Output the [X, Y] coordinate of the center of the cell containing the given text.  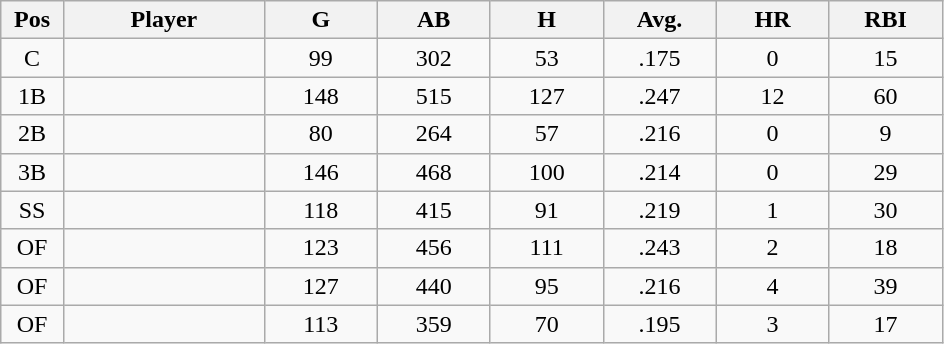
456 [434, 248]
C [32, 58]
100 [546, 172]
515 [434, 96]
146 [320, 172]
2B [32, 134]
G [320, 20]
440 [434, 286]
99 [320, 58]
359 [434, 324]
3B [32, 172]
2 [772, 248]
.214 [660, 172]
29 [886, 172]
Avg. [660, 20]
53 [546, 58]
H [546, 20]
1 [772, 210]
113 [320, 324]
302 [434, 58]
9 [886, 134]
468 [434, 172]
95 [546, 286]
Pos [32, 20]
12 [772, 96]
15 [886, 58]
80 [320, 134]
1B [32, 96]
AB [434, 20]
.243 [660, 248]
60 [886, 96]
17 [886, 324]
148 [320, 96]
57 [546, 134]
.219 [660, 210]
39 [886, 286]
.195 [660, 324]
RBI [886, 20]
415 [434, 210]
4 [772, 286]
70 [546, 324]
.175 [660, 58]
18 [886, 248]
30 [886, 210]
91 [546, 210]
HR [772, 20]
111 [546, 248]
3 [772, 324]
Player [164, 20]
.247 [660, 96]
118 [320, 210]
SS [32, 210]
264 [434, 134]
123 [320, 248]
